From the cell containing the given text, extract its center point as (X, Y) coordinate. 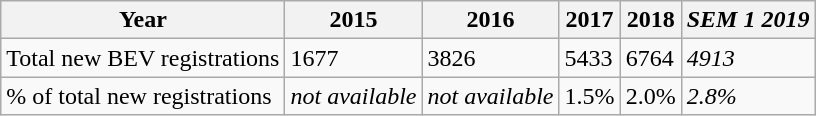
2.8% (748, 96)
1677 (354, 58)
2.0% (650, 96)
Year (143, 20)
2015 (354, 20)
2017 (590, 20)
2016 (490, 20)
4913 (748, 58)
2018 (650, 20)
1.5% (590, 96)
% of total new registrations (143, 96)
3826 (490, 58)
5433 (590, 58)
SEM 1 2019 (748, 20)
Total new BEV registrations (143, 58)
6764 (650, 58)
